Find where the given text appears and provide that cell's center as (X, Y) coordinate. 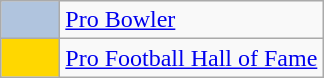
Pro Bowler (192, 20)
Pro Football Hall of Fame (192, 58)
